For the text-containing cell, return its midpoint in [x, y] coordinate format. 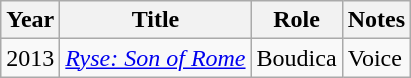
2013 [30, 58]
Ryse: Son of Rome [156, 58]
Year [30, 20]
Role [296, 20]
Notes [376, 20]
Voice [376, 58]
Title [156, 20]
Boudica [296, 58]
